Return the (X, Y) coordinate for the center point of the cell that contains the specified text.  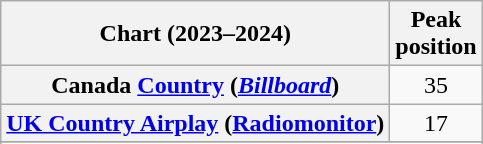
Chart (2023–2024) (196, 34)
Peakposition (436, 34)
17 (436, 123)
UK Country Airplay (Radiomonitor) (196, 123)
35 (436, 85)
Canada Country (Billboard) (196, 85)
